Capture the cell that displays the provided text and extract its [X, Y] central coordinate. 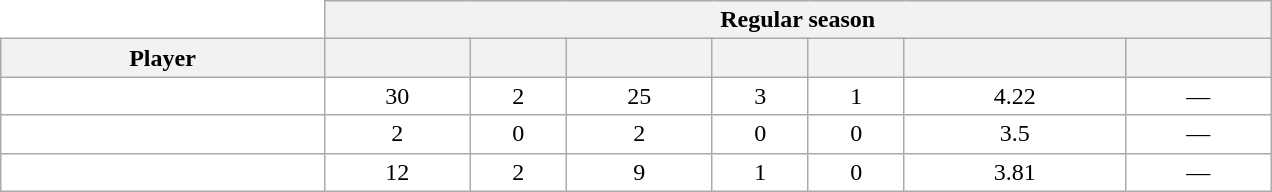
12 [397, 172]
3.81 [1014, 172]
30 [397, 96]
3 [760, 96]
3.5 [1014, 134]
4.22 [1014, 96]
9 [639, 172]
25 [639, 96]
Player [162, 58]
Regular season [798, 20]
